Determine the (X, Y) coordinate at the center of the cell enclosing the given text.  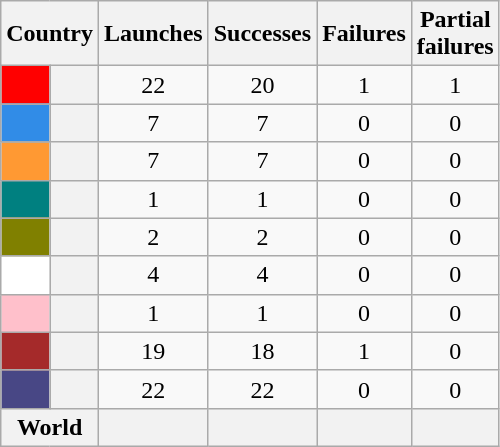
20 (262, 85)
Partial failures (455, 34)
Launches (153, 34)
18 (262, 351)
Successes (262, 34)
World (50, 427)
19 (153, 351)
Country (50, 34)
Failures (364, 34)
